Return the [x, y] coordinate for the center point of the cell that contains the specified text.  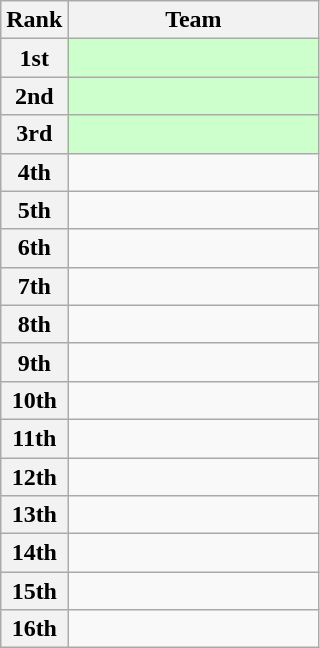
15th [34, 591]
10th [34, 400]
1st [34, 58]
Rank [34, 20]
7th [34, 286]
16th [34, 629]
12th [34, 477]
4th [34, 172]
Team [194, 20]
9th [34, 362]
6th [34, 248]
5th [34, 210]
2nd [34, 96]
8th [34, 324]
13th [34, 515]
14th [34, 553]
11th [34, 438]
3rd [34, 134]
